Locate the cell with the specified text and output its (X, Y) center coordinate. 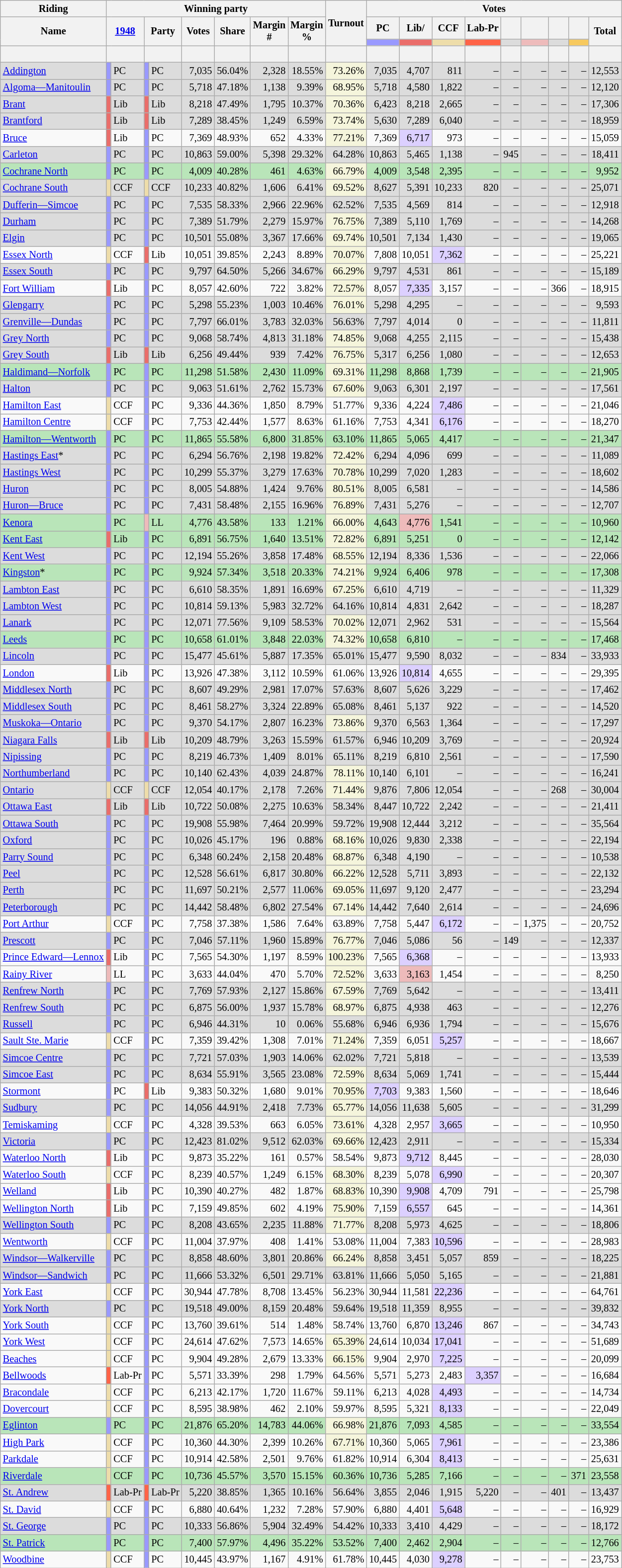
11,811 (605, 322)
56.63% (346, 322)
58.54% (346, 1158)
463 (448, 1007)
6,581 (416, 489)
55.08% (233, 238)
4,719 (416, 589)
3,518 (269, 573)
31.18% (306, 338)
5,626 (416, 690)
18,172 (605, 1526)
56.61% (233, 874)
20,752 (605, 924)
5,266 (269, 271)
27.54% (306, 907)
23.08% (306, 1074)
Port Arthur (54, 924)
37.97% (233, 1241)
3,157 (448, 288)
54.88% (233, 489)
56.75% (233, 539)
3,783 (269, 322)
1,794 (448, 1024)
8,708 (269, 1292)
1,560 (448, 1091)
7,961 (448, 1442)
Beaches (54, 1359)
Wentworth (54, 1241)
38.85% (233, 1492)
65.20% (233, 1425)
2,981 (269, 690)
Niagara Falls (54, 740)
51.58% (233, 372)
2,957 (416, 1125)
29,395 (605, 673)
32.03% (306, 322)
13,411 (605, 990)
22.96% (306, 205)
2,395 (448, 171)
17.66% (306, 238)
0.88% (306, 840)
56 (448, 940)
60.24% (233, 857)
32.72% (306, 606)
Margin# (269, 31)
70.36% (346, 104)
1,937 (269, 1007)
Addington (54, 71)
2,501 (269, 1459)
4,255 (416, 338)
64,761 (605, 1292)
1,536 (448, 556)
Rainy River (54, 974)
5,973 (416, 1225)
Durham (54, 221)
70.95% (346, 1091)
22,236 (448, 1292)
1,915 (448, 1492)
14,361 (605, 1208)
68.16% (346, 840)
652 (269, 138)
54.17% (233, 723)
60.36% (346, 1476)
8.63% (306, 422)
14.65% (306, 1342)
8,032 (448, 656)
5,391 (416, 188)
23,386 (605, 1442)
1,308 (269, 1041)
63.89% (346, 924)
9,876 (383, 790)
6.59% (306, 121)
71.44% (346, 790)
42.58% (233, 1459)
Grenville—Dundas (54, 322)
196 (269, 840)
Victoria (54, 1141)
17.35% (306, 656)
76.77% (346, 940)
2,911 (416, 1141)
6,304 (416, 1459)
6.05% (306, 1125)
15,059 (605, 138)
16,929 (605, 1509)
7,806 (416, 790)
66.24% (346, 1258)
44.31% (233, 1024)
4,493 (448, 1392)
4,625 (448, 1225)
Haldimand—Norfolk (54, 372)
40.57% (233, 1175)
56.86% (233, 1526)
70.78% (346, 472)
Algoma—Manitoulin (54, 87)
61.57% (346, 740)
5,069 (416, 1074)
13.51% (306, 539)
Kingston* (54, 573)
2,483 (448, 1375)
4.91% (306, 1560)
1,891 (269, 589)
Waterloo South (54, 1175)
8,133 (448, 1409)
7,703 (383, 1091)
53.32% (233, 1275)
298 (269, 1375)
Stormont (54, 1091)
St. Patrick (54, 1543)
1,167 (269, 1560)
16.96% (306, 505)
31,299 (605, 1108)
2,243 (269, 255)
5,983 (269, 606)
Lambton West (54, 606)
1.41% (306, 1241)
67.25% (346, 589)
Hastings West (54, 472)
53.08% (346, 1241)
5,887 (269, 656)
10,960 (605, 522)
3,451 (416, 1258)
1,454 (448, 974)
1,197 (269, 957)
2,904 (448, 1543)
5,317 (383, 355)
Huron—Bruce (54, 505)
6,717 (416, 138)
10.37% (306, 104)
44.30% (233, 1442)
13,246 (448, 1325)
6,368 (416, 957)
23,753 (605, 1560)
7,573 (269, 1342)
8.79% (306, 405)
23,558 (605, 1476)
74.21% (346, 573)
18,411 (605, 155)
30.80% (306, 874)
5,251 (416, 539)
973 (448, 138)
Glengarry (54, 305)
1,769 (448, 221)
Welland (54, 1191)
15.15% (306, 1476)
8,447 (383, 807)
12,276 (605, 1007)
76.01% (346, 305)
58.27% (233, 706)
1,795 (269, 104)
7,362 (448, 255)
Total (605, 31)
Northumberland (54, 773)
4.19% (306, 1208)
65.11% (346, 756)
68.30% (346, 1175)
17,468 (605, 640)
2,807 (269, 723)
18,602 (605, 472)
1,822 (448, 87)
4,643 (383, 522)
29.32% (306, 155)
1.21% (306, 522)
42.60% (233, 288)
Dovercourt (54, 1409)
4,938 (416, 1007)
Lincoln (54, 656)
42.17% (233, 1392)
25,221 (605, 255)
3,801 (269, 1258)
24.87% (306, 773)
62.03% (306, 1141)
54.42% (346, 1526)
17.07% (306, 690)
58.35% (233, 589)
20.86% (306, 1258)
48.93% (233, 138)
59.72% (346, 824)
Cochrane North (54, 171)
44.91% (233, 1108)
Winning party (216, 8)
Hamilton—Wentworth (54, 439)
76.89% (346, 505)
49.29% (233, 690)
15,438 (605, 338)
49.44% (233, 355)
77.56% (233, 623)
13.33% (306, 1359)
63.10% (346, 439)
6.15% (306, 1175)
17,306 (605, 104)
11,359 (416, 1309)
St. Andrew (54, 1492)
3,279 (269, 472)
Nipissing (54, 756)
39.61% (233, 1325)
21,347 (605, 439)
7,383 (416, 1241)
20,099 (605, 1359)
5,276 (416, 505)
133 (269, 522)
69.74% (346, 238)
4,569 (416, 205)
8,627 (383, 188)
3,112 (269, 673)
13,933 (605, 957)
Russell (54, 1024)
39.53% (233, 1125)
York West (54, 1342)
22,049 (605, 1409)
978 (448, 573)
55.26% (233, 556)
57.11% (233, 940)
Oxford (54, 840)
2,242 (448, 807)
1,541 (448, 522)
6,800 (269, 439)
161 (269, 1158)
663 (269, 1125)
10,950 (605, 1125)
9,908 (416, 1191)
7,640 (416, 907)
5,057 (448, 1258)
7,225 (448, 1359)
461 (269, 171)
40.27% (233, 1191)
65.01% (346, 656)
7,134 (416, 238)
5,050 (416, 1275)
33,554 (605, 1425)
4,707 (416, 71)
51.77% (346, 405)
17.63% (306, 472)
5,257 (448, 1041)
18,270 (605, 422)
10,596 (448, 1241)
6,172 (448, 924)
8.01% (306, 756)
9.01% (306, 1091)
6,040 (448, 121)
2,235 (269, 1225)
73.74% (346, 121)
Wellington North (54, 1208)
Kent East (54, 539)
Huron (54, 489)
4,341 (416, 422)
1,283 (448, 472)
1,680 (269, 1091)
6,870 (416, 1325)
18,915 (605, 288)
51.79% (233, 221)
15,189 (605, 271)
22.89% (306, 706)
58.34% (346, 807)
28,030 (605, 1158)
Bruce (54, 138)
24,696 (605, 907)
81.02% (233, 1141)
Ottawa South (54, 824)
21,881 (605, 1275)
65.77% (346, 1108)
49.00% (233, 1309)
25,631 (605, 1459)
40.82% (233, 188)
21,046 (605, 405)
7,166 (448, 1476)
73.26% (346, 71)
York East (54, 1292)
9,590 (416, 656)
3,263 (269, 740)
1,232 (269, 1509)
68.55% (346, 556)
66.98% (346, 1425)
31.85% (306, 439)
6.41% (306, 188)
2,679 (269, 1359)
791 (483, 1191)
48.79% (233, 740)
55.68% (346, 1024)
64.16% (346, 606)
4,039 (269, 773)
Hamilton East (54, 405)
Share (233, 31)
1948 (125, 31)
4.33% (306, 138)
51.61% (233, 389)
49.85% (233, 1208)
1,375 (535, 924)
61.82% (346, 1459)
7,808 (383, 255)
Kent West (54, 556)
6,563 (416, 723)
5,630 (383, 121)
2,561 (448, 756)
9,120 (416, 890)
100.23% (346, 957)
Lambton East (54, 589)
50.08% (233, 807)
59.13% (233, 606)
6,101 (416, 773)
268 (558, 790)
2,418 (269, 1108)
16.69% (306, 589)
62.02% (346, 1058)
68.97% (346, 1007)
2,275 (269, 807)
50.21% (233, 890)
71.24% (346, 1041)
5,110 (416, 221)
861 (448, 271)
1.87% (306, 1191)
Halton (54, 389)
15.73% (306, 389)
59.97% (346, 1409)
8,159 (269, 1309)
9,278 (448, 1560)
20,924 (605, 740)
0.57% (306, 1158)
66.01% (233, 322)
25,071 (605, 188)
5,321 (416, 1409)
6,557 (416, 1208)
56.04% (233, 71)
11,089 (605, 455)
44.06% (306, 1425)
61.16% (346, 422)
0.06% (306, 1024)
14,268 (605, 221)
18,225 (605, 1258)
43.65% (233, 1225)
Grey North (54, 338)
53.52% (346, 1543)
55.37% (233, 472)
7.28% (306, 1509)
4,401 (416, 1509)
Fort William (54, 288)
401 (558, 1492)
High Park (54, 1442)
43.97% (233, 1560)
20.33% (306, 573)
49.28% (233, 1359)
5,078 (416, 1175)
7.01% (306, 1041)
11.67% (306, 1392)
7,093 (416, 1425)
15.59% (306, 740)
4,709 (448, 1191)
8,413 (448, 1459)
9,109 (269, 623)
9,593 (605, 305)
18,287 (605, 606)
Riding (54, 8)
6,406 (416, 573)
3,548 (416, 171)
34,743 (605, 1325)
55.98% (233, 824)
17.48% (306, 556)
2,462 (416, 1543)
15.78% (306, 1007)
3,855 (383, 1492)
3,570 (269, 1476)
939 (269, 355)
57.97% (233, 1543)
Dufferin—Simcoe (54, 205)
77.21% (346, 138)
7.26% (306, 790)
70.07% (346, 255)
7,464 (269, 824)
22,132 (605, 874)
5.70% (306, 974)
Renfrew South (54, 1007)
482 (269, 1191)
Hamilton Centre (54, 422)
602 (269, 1208)
2,158 (269, 857)
46.73% (233, 756)
Margin% (306, 31)
Renfrew North (54, 990)
80.51% (346, 489)
1,586 (269, 924)
40.64% (233, 1509)
14,783 (269, 1425)
4,655 (448, 673)
834 (558, 656)
Brantford (54, 121)
13,437 (605, 1492)
2,614 (448, 907)
25,798 (605, 1191)
1,365 (269, 1492)
6,990 (448, 1175)
Lib/ (416, 28)
43.58% (233, 522)
55.23% (233, 305)
London (54, 673)
922 (448, 706)
149 (511, 940)
17,590 (605, 756)
1,739 (448, 372)
11,329 (605, 589)
65.39% (346, 1342)
6,176 (448, 422)
47.62% (233, 1342)
16,684 (605, 1375)
10.46% (306, 305)
1,364 (448, 723)
12,553 (605, 71)
4,190 (416, 857)
945 (511, 155)
371 (579, 1476)
Simcoe East (54, 1074)
3,665 (448, 1125)
17,308 (605, 573)
470 (269, 974)
63.81% (346, 1275)
42.44% (233, 422)
39,832 (605, 1309)
7,335 (416, 288)
18,959 (605, 121)
44.36% (233, 405)
2,399 (269, 1442)
65.08% (346, 706)
2,197 (448, 389)
23,294 (605, 890)
12,918 (605, 205)
9,712 (416, 1158)
5,398 (269, 155)
3,565 (269, 1074)
15,444 (605, 1074)
68.83% (346, 1191)
Essex South (54, 271)
1,741 (448, 1074)
1,606 (269, 188)
4,813 (269, 338)
Lanark (54, 623)
8,445 (448, 1158)
1,850 (269, 405)
29.71% (306, 1275)
73.61% (346, 1125)
8,336 (416, 556)
72.52% (346, 974)
8.89% (306, 255)
3,367 (269, 238)
3,163 (416, 974)
3,212 (448, 824)
4.63% (306, 171)
867 (483, 1325)
3,858 (269, 556)
1,080 (448, 355)
10 (269, 1024)
4,585 (448, 1425)
12,142 (605, 539)
66.79% (346, 171)
4,496 (269, 1543)
Cochrane South (54, 188)
64.50% (233, 271)
9.39% (306, 87)
6,051 (416, 1041)
2,477 (448, 890)
3,324 (269, 706)
Leeds (54, 640)
5,711 (416, 874)
Waterloo North (54, 1158)
York South (54, 1325)
68.87% (346, 857)
2,430 (269, 372)
1,003 (269, 305)
48.60% (233, 1258)
19,065 (605, 238)
69.31% (346, 372)
2,642 (448, 606)
5,086 (416, 940)
12,707 (605, 505)
14,734 (605, 1392)
56.00% (233, 1007)
Grey South (54, 355)
13,539 (605, 1058)
45.17% (233, 840)
Peel (54, 874)
5,642 (416, 990)
2.10% (306, 1409)
66.22% (346, 874)
12,444 (416, 824)
45.61% (233, 656)
2,046 (416, 1492)
6,936 (416, 1024)
10.63% (306, 807)
5,447 (416, 924)
Parkdale (54, 1459)
1,903 (269, 1058)
67.59% (346, 990)
4,014 (416, 322)
5,818 (416, 1058)
2,328 (269, 71)
2,178 (269, 790)
7.73% (306, 1108)
462 (269, 1409)
10.59% (306, 673)
12,766 (605, 1543)
5,285 (416, 1476)
67.60% (346, 389)
47.78% (233, 1292)
11,638 (416, 1108)
28,983 (605, 1241)
56.64% (346, 1492)
Name (54, 31)
14.06% (306, 1058)
39.42% (233, 1041)
57.34% (233, 573)
Windsor—Sandwich (54, 1275)
67.14% (346, 907)
9,830 (416, 840)
47.49% (233, 104)
59.11% (346, 1392)
5,137 (416, 706)
Hastings East* (54, 455)
61.01% (233, 640)
59.00% (233, 155)
645 (448, 1208)
Ontario (54, 790)
69.05% (346, 890)
4,030 (416, 1560)
7.42% (306, 355)
814 (448, 205)
531 (448, 623)
Prescott (54, 940)
10.16% (306, 1492)
10,538 (605, 857)
16,241 (605, 773)
72.59% (346, 1074)
408 (269, 1241)
St. David (54, 1509)
3,357 (483, 1375)
11.09% (306, 372)
55.58% (233, 439)
4,831 (416, 606)
74.85% (346, 338)
70.02% (346, 623)
4,096 (416, 455)
73.86% (346, 723)
Middlesex North (54, 690)
6,817 (269, 874)
10,034 (416, 1342)
47.18% (233, 87)
1.48% (306, 1325)
45.57% (233, 1476)
32.49% (306, 1526)
14,520 (605, 706)
699 (448, 455)
4,295 (416, 305)
York North (54, 1309)
4,531 (416, 271)
58.33% (233, 205)
5,465 (416, 155)
66.29% (346, 271)
7,486 (448, 405)
Essex North (54, 255)
58.53% (306, 623)
21,411 (605, 807)
18,646 (605, 1091)
33.39% (233, 1375)
Sault Ste. Marie (54, 1041)
366 (558, 288)
3,769 (448, 740)
Bracondale (54, 1392)
514 (269, 1325)
57.63% (346, 690)
39.85% (233, 255)
69.66% (346, 1141)
72.57% (346, 288)
Turnout (346, 23)
17,561 (605, 389)
Eglinton (54, 1425)
62.43% (233, 773)
74.32% (346, 640)
Muskoka—Ontario (54, 723)
34.67% (306, 271)
Peterborough (54, 907)
Carleton (54, 155)
22,066 (605, 556)
57.03% (233, 1058)
61.06% (346, 673)
5,165 (448, 1275)
3.82% (306, 288)
2,577 (269, 890)
2,762 (269, 389)
15,676 (605, 1024)
6,501 (269, 1275)
61.78% (346, 1560)
Ottawa East (54, 807)
10.26% (306, 1442)
11.88% (306, 1225)
75.90% (346, 1208)
15,564 (605, 623)
8,250 (605, 974)
Riverdale (54, 1476)
2,962 (416, 623)
8.59% (306, 957)
1.79% (306, 1375)
2,338 (448, 840)
3,410 (416, 1526)
820 (483, 188)
722 (269, 288)
18,806 (605, 1225)
78.11% (346, 773)
9,512 (269, 1141)
15,334 (605, 1141)
66.15% (346, 1359)
6,301 (416, 389)
811 (448, 71)
40.28% (233, 171)
66.00% (346, 522)
1,430 (448, 238)
47.38% (233, 673)
4,429 (448, 1526)
13.45% (306, 1292)
14,586 (605, 489)
Parry Sound (54, 857)
4,580 (416, 87)
64.56% (346, 1375)
72.42% (346, 455)
33,933 (605, 656)
Middlesex South (54, 706)
2,155 (269, 505)
3,848 (269, 640)
9,952 (605, 171)
17,041 (448, 1342)
38.98% (233, 1409)
8,955 (448, 1309)
1,409 (269, 756)
Wellington South (54, 1225)
17,297 (605, 723)
30,004 (605, 790)
1,577 (269, 422)
17,462 (605, 690)
56.23% (346, 1292)
15.86% (306, 990)
20,307 (605, 1175)
21,905 (605, 372)
Kenora (54, 522)
20.99% (306, 824)
7,020 (416, 472)
2,115 (448, 338)
12,120 (605, 87)
Windsor—Walkerville (54, 1258)
Sudbury (54, 1108)
67.71% (346, 1442)
12,653 (605, 355)
64.28% (346, 155)
Perth (54, 890)
11.06% (306, 890)
8,868 (416, 372)
40.17% (233, 790)
5,605 (448, 1108)
62.52% (346, 205)
4,224 (416, 405)
19.82% (306, 455)
Simcoe Centre (54, 1058)
6,423 (383, 104)
Temiskaming (54, 1125)
3,893 (448, 874)
16.23% (306, 723)
22.03% (306, 640)
51,689 (605, 1342)
72.82% (346, 539)
37.38% (233, 924)
2,198 (269, 455)
3,229 (448, 690)
44.04% (233, 974)
68.95% (346, 87)
Prince Edward—Lennox (54, 957)
859 (483, 1258)
1,640 (269, 539)
55.91% (233, 1074)
11,581 (416, 1292)
59.64% (346, 1309)
57.93% (233, 990)
Woodbine (54, 1560)
1,424 (269, 489)
4,028 (416, 1392)
6,802 (269, 907)
2,966 (269, 205)
12,337 (605, 940)
Party (163, 31)
5,648 (448, 1509)
2,279 (269, 221)
1,720 (269, 1392)
2,127 (269, 990)
18,667 (605, 1041)
15.89% (306, 940)
5,273 (416, 1375)
18.55% (306, 71)
Brant (54, 104)
4,417 (448, 439)
2,665 (448, 104)
57.90% (346, 1509)
35,564 (605, 824)
38.45% (233, 121)
56.76% (233, 455)
5,904 (269, 1526)
54.30% (233, 957)
7.64% (306, 924)
71.77% (346, 1225)
50.32% (233, 1091)
22,194 (605, 840)
2,970 (416, 1359)
Elgin (54, 238)
69.52% (346, 188)
St. George (54, 1526)
Bellwoods (54, 1375)
1,960 (269, 940)
15.97% (306, 221)
